Pinpoint the cell where the given text exists, returning its (x, y) midpoint coordinate. 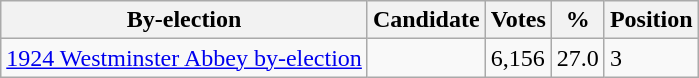
1924 Westminster Abbey by-election (184, 58)
Position (651, 20)
6,156 (518, 58)
3 (651, 58)
% (578, 20)
Votes (518, 20)
27.0 (578, 58)
Candidate (426, 20)
By-election (184, 20)
